Determine the [x, y] coordinate at the center of the cell enclosing the given text.  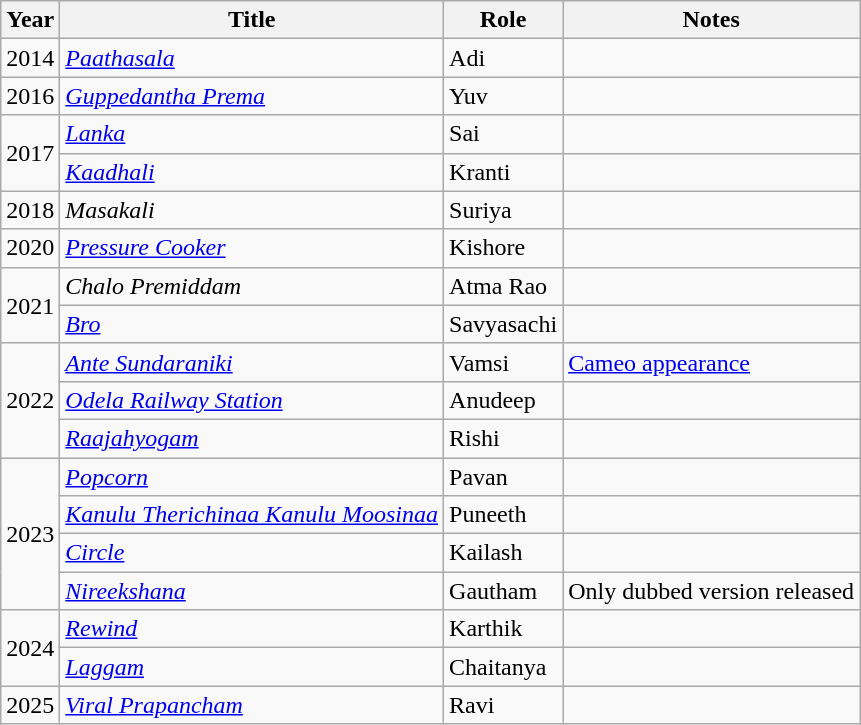
Bro [252, 324]
Yuv [504, 96]
Adi [504, 58]
Masakali [252, 210]
Chalo Premiddam [252, 286]
2020 [30, 248]
Popcorn [252, 477]
Notes [712, 20]
Sai [504, 134]
Anudeep [504, 400]
Raajahyogam [252, 438]
2021 [30, 305]
Puneeth [504, 515]
Rewind [252, 629]
Lanka [252, 134]
Ravi [504, 705]
2018 [30, 210]
Circle [252, 553]
2016 [30, 96]
Laggam [252, 667]
Rishi [504, 438]
2022 [30, 400]
Kranti [504, 172]
Savyasachi [504, 324]
Kanulu Therichinaa Kanulu Moosinaa [252, 515]
Only dubbed version released [712, 591]
Odela Railway Station [252, 400]
Cameo appearance [712, 362]
Gautham [504, 591]
Role [504, 20]
Nireekshana [252, 591]
Guppedantha Prema [252, 96]
Kaadhali [252, 172]
Pressure Cooker [252, 248]
Viral Prapancham [252, 705]
Pavan [504, 477]
Chaitanya [504, 667]
Ante Sundaraniki [252, 362]
Karthik [504, 629]
Paathasala [252, 58]
Atma Rao [504, 286]
Kailash [504, 553]
2025 [30, 705]
Vamsi [504, 362]
2014 [30, 58]
Year [30, 20]
Kishore [504, 248]
Title [252, 20]
2024 [30, 648]
2017 [30, 153]
Suriya [504, 210]
2023 [30, 534]
